Provide the (X, Y) coordinate of the cell's center where the given text is located.  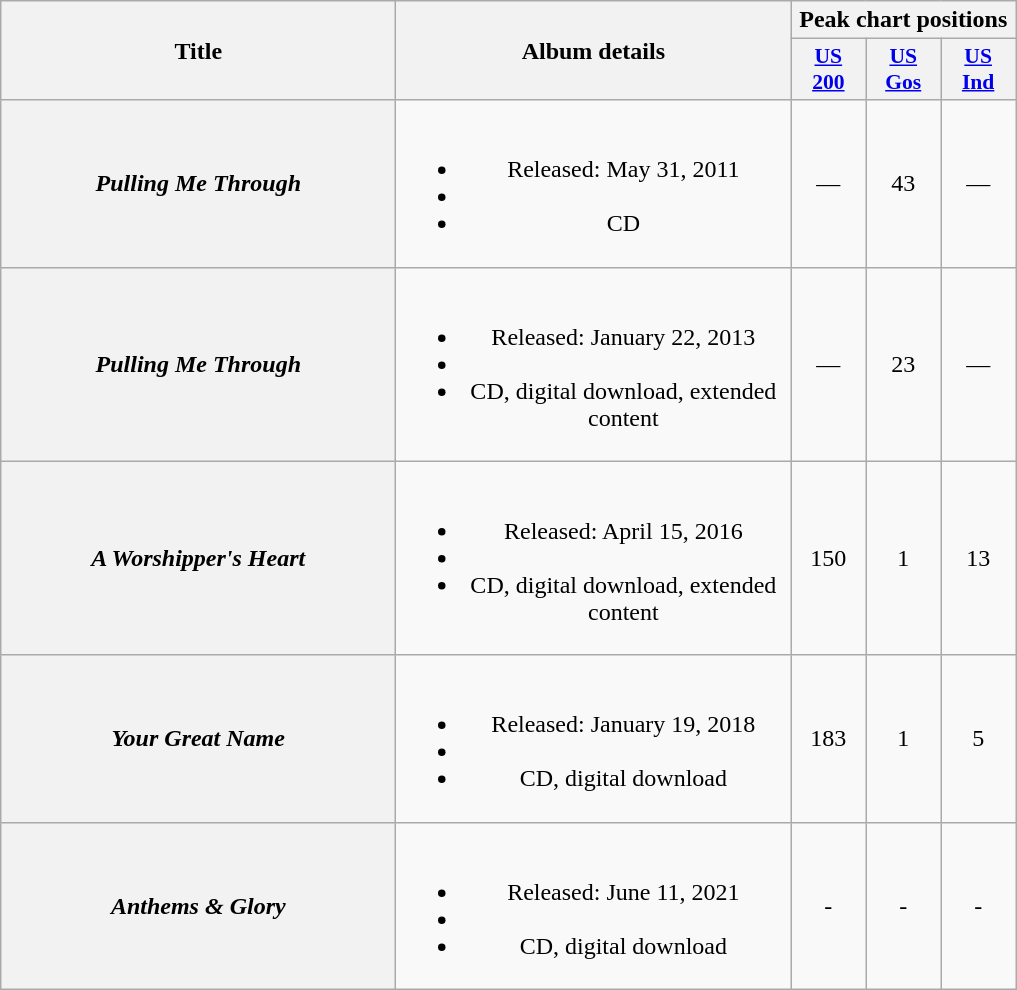
Released: January 22, 2013CD, digital download, extended content (594, 364)
Peak chart positions (904, 20)
Anthems & Glory (198, 906)
43 (904, 184)
USInd (978, 70)
Released: January 19, 2018CD, digital download (594, 738)
Title (198, 50)
23 (904, 364)
USGos (904, 70)
US200 (828, 70)
Released: June 11, 2021CD, digital download (594, 906)
5 (978, 738)
183 (828, 738)
Album details (594, 50)
13 (978, 558)
A Worshipper's Heart (198, 558)
Released: April 15, 2016CD, digital download, extended content (594, 558)
Your Great Name (198, 738)
Released: May 31, 2011CD (594, 184)
150 (828, 558)
